Capture the cell that displays the provided text and extract its [x, y] central coordinate. 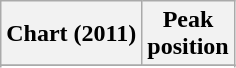
Chart (2011) [72, 34]
Peakposition [188, 34]
